From the cell containing the given text, extract its center point as [X, Y] coordinate. 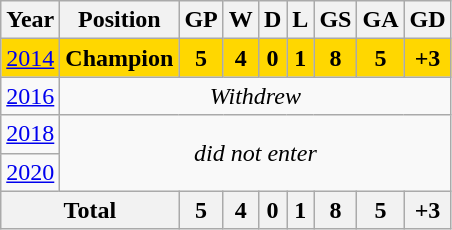
GP [201, 20]
GA [380, 20]
2020 [30, 172]
W [240, 20]
Total [90, 210]
GS [336, 20]
L [300, 20]
Year [30, 20]
2018 [30, 134]
GD [428, 20]
Champion [120, 58]
2016 [30, 96]
Position [120, 20]
Withdrew [256, 96]
D [272, 20]
did not enter [256, 153]
2014 [30, 58]
